Find where the given text appears and provide that cell's center as (x, y) coordinate. 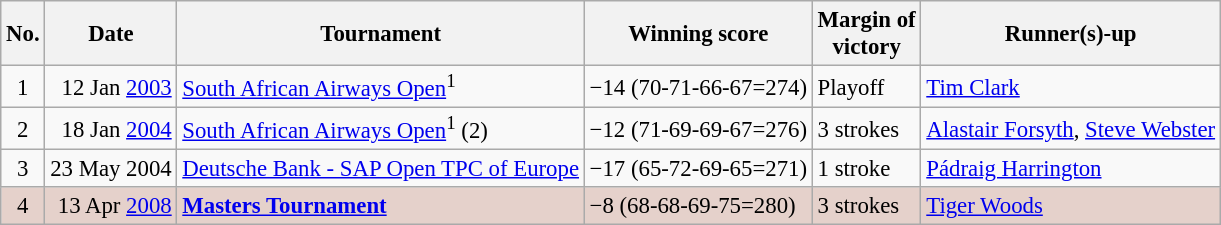
2 (23, 129)
−17 (65-72-69-65=271) (698, 169)
Tournament (380, 34)
Deutsche Bank - SAP Open TPC of Europe (380, 169)
Date (111, 34)
−12 (71-69-69-67=276) (698, 129)
Alastair Forsyth, Steve Webster (1070, 129)
Pádraig Harrington (1070, 169)
Playoff (866, 87)
No. (23, 34)
23 May 2004 (111, 169)
Margin ofvictory (866, 34)
South African Airways Open1 (380, 87)
1 (23, 87)
Tim Clark (1070, 87)
Runner(s)-up (1070, 34)
12 Jan 2003 (111, 87)
3 (23, 169)
3 strokes (866, 129)
1 stroke (866, 169)
South African Airways Open1 (2) (380, 129)
18 Jan 2004 (111, 129)
−14 (70-71-66-67=274) (698, 87)
Winning score (698, 34)
